Locate the cell with the specified text and output its (X, Y) center coordinate. 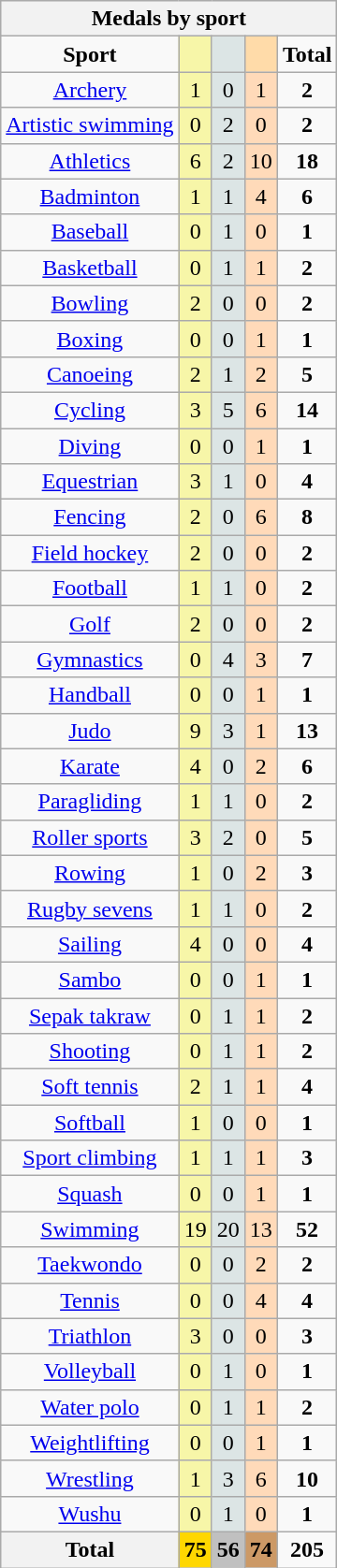
Bowling (90, 303)
Archery (90, 90)
Golf (90, 624)
Water polo (90, 1407)
Sepak takraw (90, 1015)
Swimming (90, 1229)
Basketball (90, 268)
Tennis (90, 1300)
7 (307, 660)
8 (307, 517)
Rowing (90, 873)
Cycling (90, 410)
Sailing (90, 944)
Gymnastics (90, 660)
Football (90, 588)
56 (228, 1549)
74 (260, 1549)
Medals by sport (168, 19)
Volleyball (90, 1372)
Wrestling (90, 1478)
Athletics (90, 161)
Fencing (90, 517)
Soft tennis (90, 1087)
Field hockey (90, 553)
Equestrian (90, 482)
19 (195, 1229)
Baseball (90, 232)
Shooting (90, 1052)
20 (228, 1229)
14 (307, 410)
Judo (90, 731)
Roller sports (90, 837)
Rugby sevens (90, 908)
Canoeing (90, 374)
52 (307, 1229)
Paragliding (90, 802)
Triathlon (90, 1336)
Sport (90, 54)
Karate (90, 766)
Squash (90, 1194)
Badminton (90, 196)
9 (195, 731)
Weightlifting (90, 1443)
Diving (90, 446)
18 (307, 161)
Softball (90, 1123)
Taekwondo (90, 1265)
Sambo (90, 980)
205 (307, 1549)
Boxing (90, 339)
75 (195, 1549)
Handball (90, 695)
Wushu (90, 1514)
Sport climbing (90, 1158)
Artistic swimming (90, 125)
